For the text-containing cell, return its midpoint in (X, Y) coordinate format. 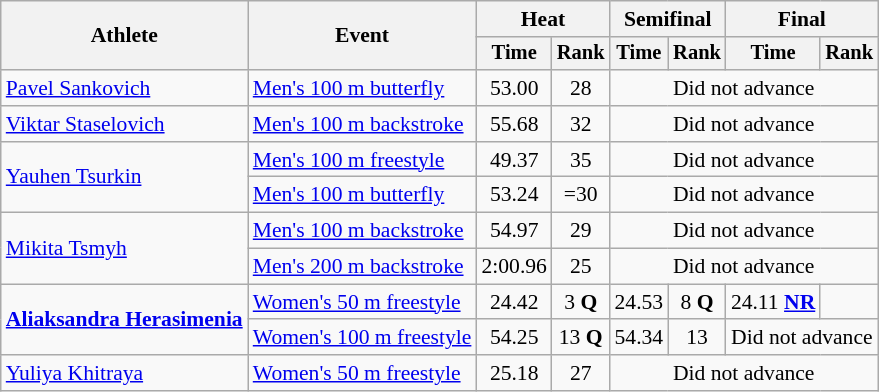
Pavel Sankovich (124, 88)
2:00.96 (514, 267)
Athlete (124, 36)
25.18 (514, 373)
25 (581, 267)
29 (581, 231)
27 (581, 373)
Event (362, 36)
Viktar Staselovich (124, 124)
49.37 (514, 160)
24.11 NR (773, 302)
13 Q (581, 338)
Men's 100 m freestyle (362, 160)
Mikita Tsmyh (124, 248)
13 (697, 338)
54.97 (514, 231)
32 (581, 124)
8 Q (697, 302)
24.53 (640, 302)
3 Q (581, 302)
55.68 (514, 124)
24.42 (514, 302)
Aliaksandra Herasimenia (124, 320)
53.24 (514, 195)
54.25 (514, 338)
=30 (581, 195)
Heat (542, 19)
Yauhen Tsurkin (124, 178)
35 (581, 160)
Final (802, 19)
28 (581, 88)
Semifinal (668, 19)
53.00 (514, 88)
Yuliya Khitraya (124, 373)
54.34 (640, 338)
Women's 100 m freestyle (362, 338)
Men's 200 m backstroke (362, 267)
